Locate the cell with the specified text and output its (X, Y) center coordinate. 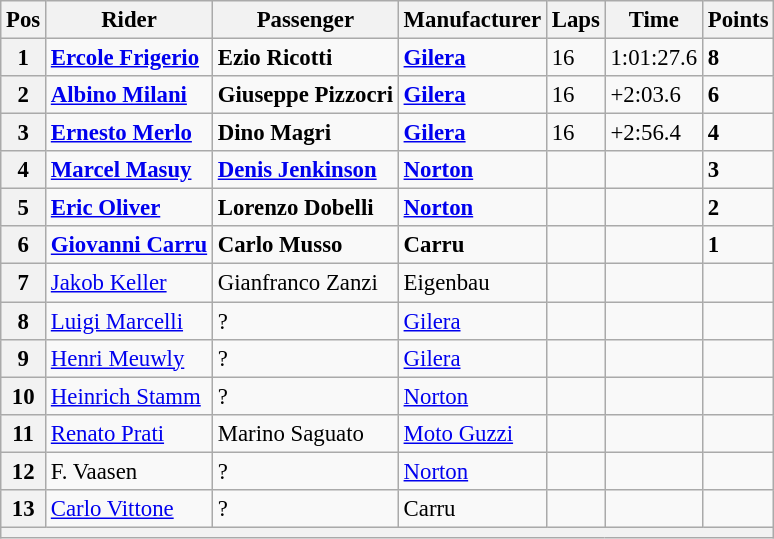
+2:03.6 (654, 95)
Ercole Frigerio (130, 58)
Carlo Vittone (130, 509)
7 (24, 283)
12 (24, 471)
Marcel Masuy (130, 170)
Marino Saguato (305, 433)
Denis Jenkinson (305, 170)
Jakob Keller (130, 283)
Points (738, 20)
5 (24, 208)
Carlo Musso (305, 245)
Time (654, 20)
+2:56.4 (654, 133)
11 (24, 433)
Laps (576, 20)
Rider (130, 20)
13 (24, 509)
1:01:27.6 (654, 58)
Dino Magri (305, 133)
Passenger (305, 20)
Giovanni Carru (130, 245)
Giuseppe Pizzocri (305, 95)
Gianfranco Zanzi (305, 283)
10 (24, 396)
Pos (24, 20)
F. Vaasen (130, 471)
Lorenzo Dobelli (305, 208)
Ezio Ricotti (305, 58)
Renato Prati (130, 433)
Moto Guzzi (472, 433)
Ernesto Merlo (130, 133)
Manufacturer (472, 20)
Heinrich Stamm (130, 396)
9 (24, 358)
Henri Meuwly (130, 358)
Eigenbau (472, 283)
Luigi Marcelli (130, 321)
Eric Oliver (130, 208)
Albino Milani (130, 95)
